Determine the (x, y) coordinate at the center of the cell enclosing the given text.  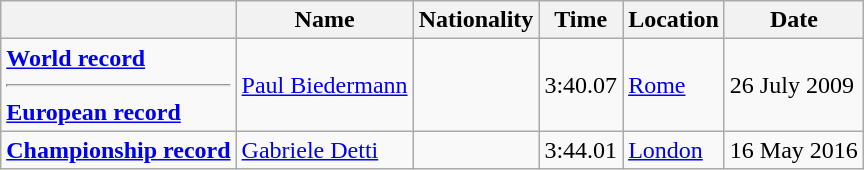
Rome (674, 85)
Name (324, 20)
3:44.01 (581, 150)
Time (581, 20)
Date (794, 20)
Nationality (476, 20)
Championship record (118, 150)
Location (674, 20)
Paul Biedermann (324, 85)
Gabriele Detti (324, 150)
3:40.07 (581, 85)
26 July 2009 (794, 85)
World recordEuropean record (118, 85)
London (674, 150)
16 May 2016 (794, 150)
